Capture the cell that displays the provided text and extract its [x, y] central coordinate. 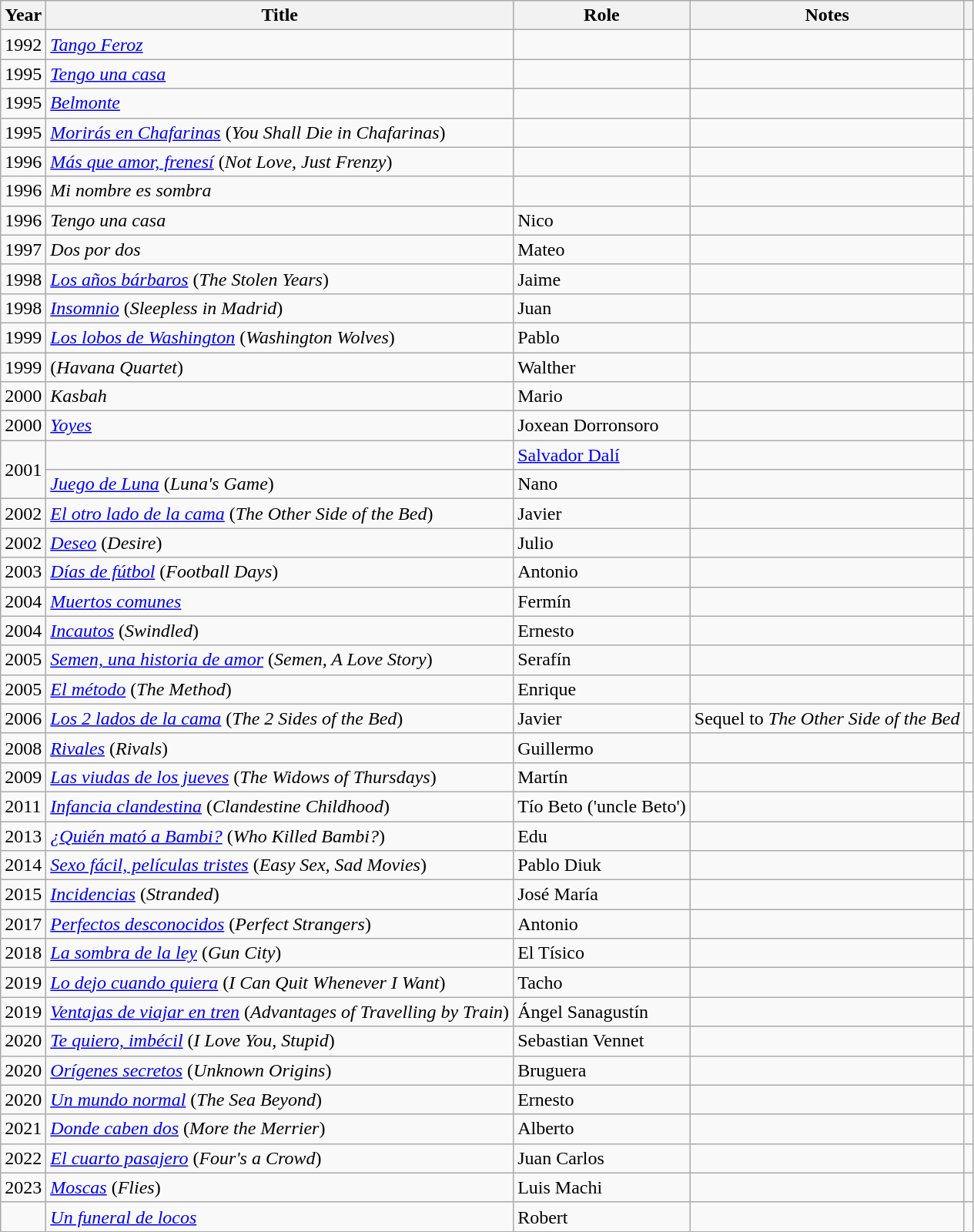
Te quiero, imbécil (I Love You, Stupid) [280, 1041]
Kasbah [280, 397]
Moscas (Flies) [280, 1187]
Los años bárbaros (The Stolen Years) [280, 279]
Juan [602, 308]
El cuarto pasajero (Four's a Crowd) [280, 1158]
2021 [23, 1129]
2001 [23, 470]
2008 [23, 748]
Las viudas de los jueves (The Widows of Thursdays) [280, 777]
Un funeral de locos [280, 1217]
Nano [602, 484]
Un mundo normal (The Sea Beyond) [280, 1100]
Dos por dos [280, 249]
Alberto [602, 1129]
Pablo Diuk [602, 865]
Yoyes [280, 426]
Más que amor, frenesí (Not Love, Just Frenzy) [280, 162]
Mi nombre es sombra [280, 191]
La sombra de la ley (Gun City) [280, 953]
Notes [827, 15]
2022 [23, 1158]
1992 [23, 45]
2009 [23, 777]
Edu [602, 835]
Guillermo [602, 748]
Year [23, 15]
Mario [602, 397]
El método (The Method) [280, 689]
Incidencias (Stranded) [280, 895]
2017 [23, 924]
2014 [23, 865]
El otro lado de la cama (The Other Side of the Bed) [280, 514]
Lo dejo cuando quiera (I Can Quit Whenever I Want) [280, 983]
Luis Machi [602, 1187]
José María [602, 895]
Tacho [602, 983]
¿Quién mató a Bambi? (Who Killed Bambi?) [280, 835]
Deseo (Desire) [280, 543]
Orígenes secretos (Unknown Origins) [280, 1070]
Semen, una historia de amor (Semen, A Love Story) [280, 660]
Sexo fácil, películas tristes (Easy Sex, Sad Movies) [280, 865]
Rivales (Rivals) [280, 748]
Tío Beto ('uncle Beto') [602, 806]
2013 [23, 835]
Salvador Dalí [602, 455]
El Tísico [602, 953]
Robert [602, 1217]
Los 2 lados de la cama (The 2 Sides of the Bed) [280, 718]
Sebastian Vennet [602, 1041]
Incautos (Swindled) [280, 631]
Enrique [602, 689]
2003 [23, 572]
Julio [602, 543]
Juan Carlos [602, 1158]
Donde caben dos (More the Merrier) [280, 1129]
Perfectos desconocidos (Perfect Strangers) [280, 924]
Pablo [602, 337]
2015 [23, 895]
Title [280, 15]
Joxean Dorronsoro [602, 426]
2011 [23, 806]
Serafín [602, 660]
Ventajas de viajar en tren (Advantages of Travelling by Train) [280, 1012]
Juego de Luna (Luna's Game) [280, 484]
Sequel to The Other Side of the Bed [827, 718]
2006 [23, 718]
Ángel Sanagustín [602, 1012]
1997 [23, 249]
Fermín [602, 601]
Bruguera [602, 1070]
Walther [602, 367]
Los lobos de Washington (Washington Wolves) [280, 337]
Mateo [602, 249]
Role [602, 15]
Tango Feroz [280, 45]
2018 [23, 953]
Jaime [602, 279]
Nico [602, 220]
Insomnio (Sleepless in Madrid) [280, 308]
Morirás en Chafarinas (You Shall Die in Chafarinas) [280, 132]
Infancia clandestina (Clandestine Childhood) [280, 806]
Días de fútbol (Football Days) [280, 572]
Martín [602, 777]
Belmonte [280, 103]
(Havana Quartet) [280, 367]
Muertos comunes [280, 601]
2023 [23, 1187]
